Capture the cell that displays the provided text and extract its (X, Y) central coordinate. 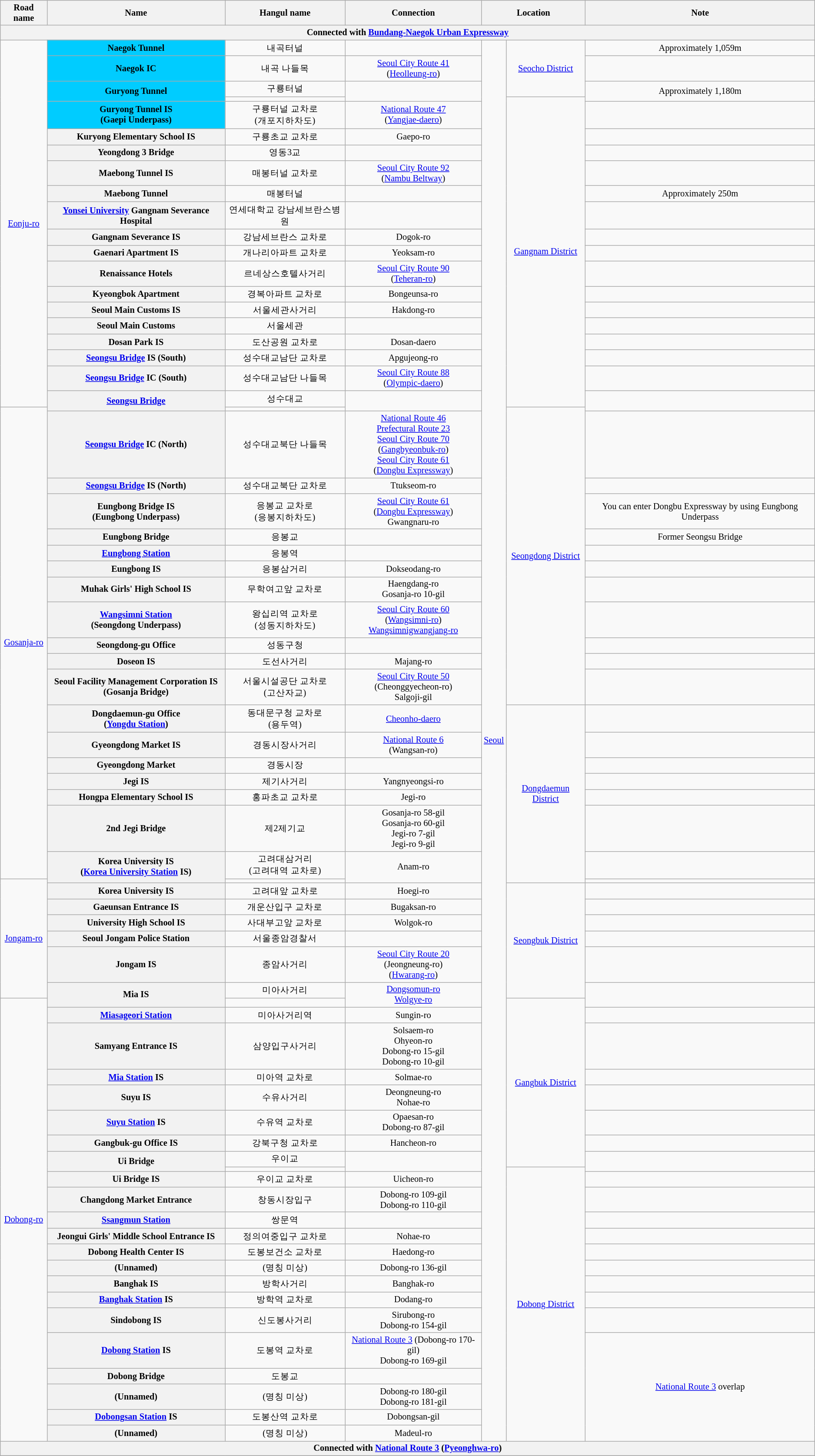
구룡초교 교차로 (285, 136)
Kuryong Elementary School IS (136, 136)
Haedong-ro (413, 1252)
Ui Bridge (136, 1161)
Seoul City Route 50(Cheonggyecheon-ro)Salgoji-gil (413, 687)
서울세관 (285, 326)
Approximately 250m (700, 194)
Yeongdong 3 Bridge (136, 153)
응봉삼거리 (285, 569)
Dobong Station IS (136, 1350)
제기사거리 (285, 781)
Kyeongbok Apartment (136, 294)
성수대교북단 나들목 (285, 444)
National Route 46Prefectural Route 23Seoul City Route 70(Gangbyeonbuk-ro)Seoul City Route 61(Dongbu Expressway) (413, 444)
Sirubong-roDobong-ro 154-gil (413, 1320)
Dobong Health Center IS (136, 1252)
Seongbuk District (546, 940)
Seoul Main Customs (136, 326)
Seoul Main Customs IS (136, 310)
고려대삼거리(고려대역 교차로) (285, 865)
강남세브란스 교차로 (285, 237)
미아사거리역 (285, 1015)
Dosan Park IS (136, 342)
Hoegi-ro (413, 891)
Madeul-ro (413, 1433)
Majang-ro (413, 661)
Solsaem-roOhyeon-roDobong-ro 15-gilDobong-ro 10-gil (413, 1046)
Dongsomun-roWolgye-ro (413, 995)
Wangsimni Station(Seongdong Underpass) (136, 620)
Gaenari Apartment IS (136, 253)
Bongeunsa-ro (413, 294)
Dobong Bridge (136, 1376)
응봉교 (285, 537)
우이교 교차로 (285, 1179)
구룡터널 (285, 89)
도봉보건소 교차로 (285, 1252)
Ssangmun Station (136, 1220)
Seongsu Bridge (136, 401)
Dobong-ro 136-gil (413, 1268)
Banghak IS (136, 1284)
Hakdong-ro (413, 310)
Gosanja-ro 58-gilGosanja-ro 60-gilJegi-ro 7-gilJegi-ro 9-gil (413, 828)
Sungin-ro (413, 1015)
Seongdong-gu Office (136, 646)
내곡터널 (285, 48)
영동3교 (285, 153)
Samyang Entrance IS (136, 1046)
National Route 3 (Dobong-ro 170-gil)Dobong-ro 169-gil (413, 1350)
서울세관사거리 (285, 310)
신도봉사거리 (285, 1320)
Seongsu Bridge IC (North) (136, 444)
Yonsei University Gangnam Severance Hospital (136, 216)
Dobong-ro (23, 1219)
Gosanja-ro (23, 643)
Naegok IC (136, 68)
Uicheon-ro (413, 1179)
고려대앞 교차로 (285, 891)
Dosan-daero (413, 342)
수유사거리 (285, 1098)
Miasageori Station (136, 1015)
Seoul City Route 20(Jeongneung-ro)(Hwarang-ro) (413, 965)
Approximately 1,059m (700, 48)
Gangbuk District (546, 1083)
왕십리역 교차로(성동지하차도) (285, 620)
도산공원 교차로 (285, 342)
도봉교 (285, 1376)
경동시장 (285, 766)
Bugaksan-ro (413, 907)
National Route 47(Yangjae-daero) (413, 115)
우이교 (285, 1159)
Maebong Tunnel (136, 194)
개운산입구 교차로 (285, 907)
Suyu Station IS (136, 1122)
도봉역 교차로 (285, 1350)
성수대교북단 교차로 (285, 486)
미아사거리 (285, 990)
Mia IS (136, 995)
Dodang-ro (413, 1300)
Hongpa Elementary School IS (136, 797)
Naegok Tunnel (136, 48)
성수대교 (285, 399)
Gangnam District (546, 252)
Dobong-ro 180-gilDobong-ro 181-gil (413, 1396)
Renaissance Hotels (136, 274)
르네상스호텔사거리 (285, 274)
도선사거리 (285, 661)
Haengdang-roGosanja-ro 10-gil (413, 589)
Dobongsan-gil (413, 1417)
Gaeunsan Entrance IS (136, 907)
Seoul Jongam Police Station (136, 939)
Former Seongsu Bridge (700, 537)
Connected with Bundang-Naegok Urban Expressway (408, 33)
Seoul City Route 88(Olympic-daero) (413, 378)
Jegi IS (136, 781)
Seoul City Route 90(Teheran-ro) (413, 274)
창동시장입구 (285, 1200)
Cheonho-daero (413, 719)
Banghak-ro (413, 1284)
Gyeongdong Market IS (136, 745)
Eungbong Station (136, 553)
Deongneung-roNohae-ro (413, 1098)
Eungbong Bridge (136, 537)
Guryong Tunnel (136, 91)
성수대교남단 나들목 (285, 378)
Dobong-ro 109-gilDobong-ro 110-gil (413, 1200)
Yangnyeongsi-ro (413, 781)
Eonju-ro (23, 223)
Name (136, 13)
Seoul (494, 740)
응봉교 교차로(응봉지하차도) (285, 511)
Seongsu Bridge IS (North) (136, 486)
도봉산역 교차로 (285, 1417)
Wolgok-ro (413, 923)
내곡 나들목 (285, 68)
Ttukseom-ro (413, 486)
Doseon IS (136, 661)
제2제기교 (285, 828)
응봉역 (285, 553)
Apgujeong-ro (413, 358)
수유역 교차로 (285, 1122)
Seongsu Bridge IC (South) (136, 378)
강북구청 교차로 (285, 1143)
Banghak Station IS (136, 1300)
Dongdaemun District (546, 794)
Yeoksam-ro (413, 253)
매봉터널 (285, 194)
Gaepo-ro (413, 136)
Dongdaemun-gu Office(Yongdu Station) (136, 719)
Dogok-ro (413, 237)
Location (533, 13)
연세대학교 강남세브란스병원 (285, 216)
개나리아파트 교차로 (285, 253)
Dobong District (546, 1303)
Gyeongdong Market (136, 766)
Hangul name (285, 13)
경복아파트 교차로 (285, 294)
Seoul City Route 61(Dongbu Expressway)Gwangnaru-ro (413, 511)
University High School IS (136, 923)
방학사거리 (285, 1284)
Jegi-ro (413, 797)
Changdong Market Entrance (136, 1200)
무학여고앞 교차로 (285, 589)
Seoul Facility Management Corporation IS(Gosanja Bridge) (136, 687)
경동시장사거리 (285, 745)
Seoul City Route 60(Wangsimni-ro)Wangsimnigwangjang-ro (413, 620)
Dokseodang-ro (413, 569)
Gangbuk-gu Office IS (136, 1143)
National Route 3 overlap (700, 1387)
Dobongsan Station IS (136, 1417)
서울종암경찰서 (285, 939)
Opaesan-roDobong-ro 87-gil (413, 1122)
Note (700, 13)
Suyu IS (136, 1098)
성수대교남단 교차로 (285, 358)
홍파초교 교차로 (285, 797)
매봉터널 교차로 (285, 173)
Gangnam Severance IS (136, 237)
Maebong Tunnel IS (136, 173)
Ui Bridge IS (136, 1179)
삼양입구사거리 (285, 1046)
정의여중입구 교차로 (285, 1236)
동대문구청 교차로(용두역) (285, 719)
Seocho District (546, 69)
Seoul City Route 92(Nambu Beltway) (413, 173)
2nd Jegi Bridge (136, 828)
미아역 교차로 (285, 1077)
Muhak Girls' High School IS (136, 589)
Seongsu Bridge IS (South) (136, 358)
쌍문역 (285, 1220)
Seoul City Route 41(Heolleung-ro) (413, 68)
Eungbong IS (136, 569)
사대부고앞 교차로 (285, 923)
구룡터널 교차로(개포지하차도) (285, 115)
Eungbong Bridge IS(Eungbong Underpass) (136, 511)
Guryong Tunnel IS(Gaepi Underpass) (136, 115)
Solmae-ro (413, 1077)
방학역 교차로 (285, 1300)
Nohae-ro (413, 1236)
Connected with National Route 3 (Pyeonghwa-ro) (408, 1448)
Mia Station IS (136, 1077)
Sindobong IS (136, 1320)
Road name (23, 13)
Korea University IS(Korea University Station IS) (136, 867)
성동구청 (285, 646)
Korea University IS (136, 891)
Jeongui Girls' Middle School Entrance IS (136, 1236)
Connection (413, 13)
종암사거리 (285, 965)
Approximately 1,180m (700, 91)
Jongam-ro (23, 939)
You can enter Dongbu Expressway by using Eungbong Underpass (700, 511)
Anam-ro (413, 867)
National Route 6(Wangsan-ro) (413, 745)
서울시설공단 교차로(고산자교) (285, 687)
Seongdong District (546, 556)
Jongam IS (136, 965)
Hancheon-ro (413, 1143)
